Scan for the cell matching the given text and deliver its (X, Y) coordinate at center. 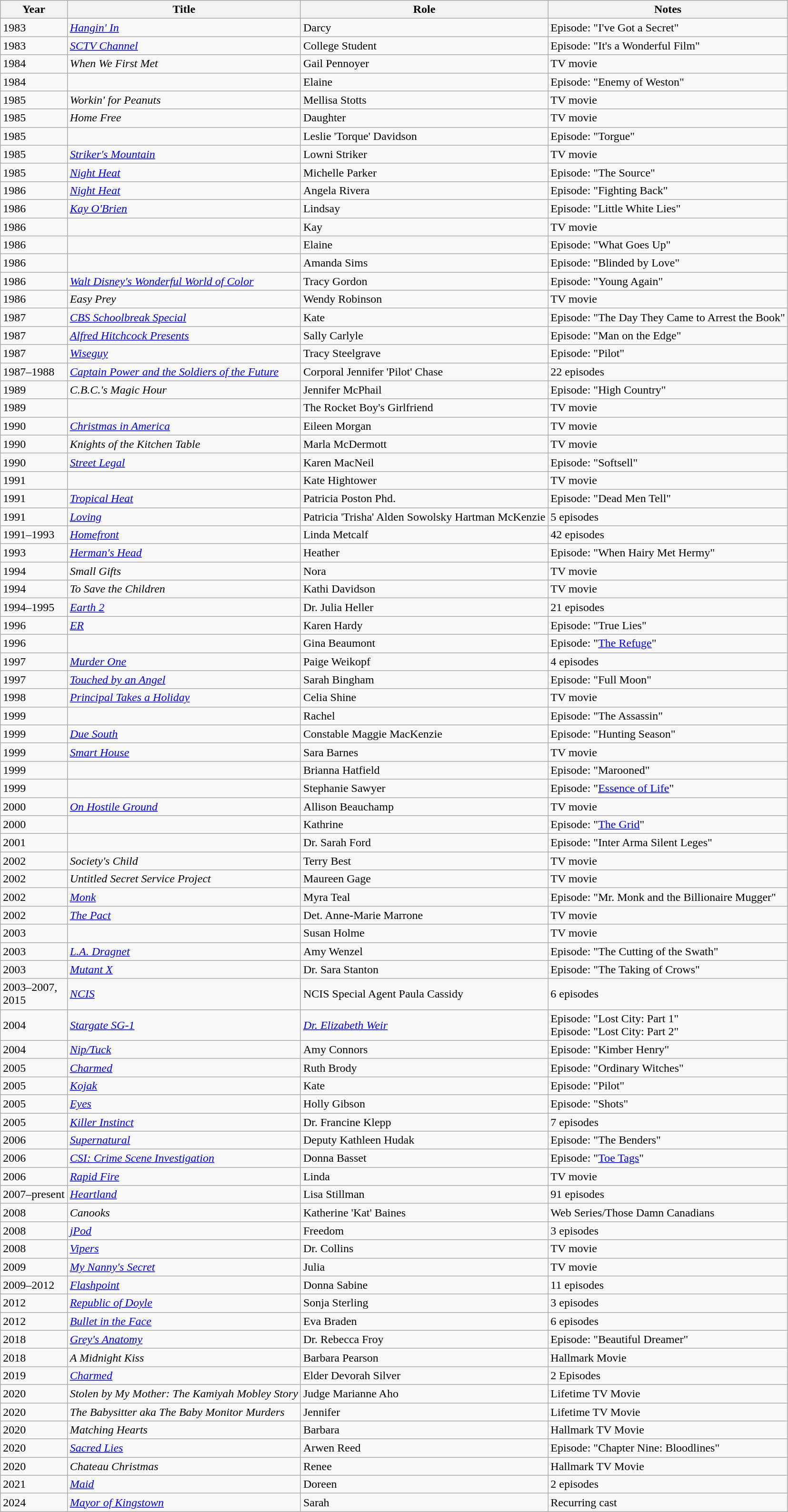
Episode: "The Assassin" (668, 716)
Elder Devorah Silver (424, 1375)
Episode: "Mr. Monk and the Billionaire Mugger" (668, 897)
Holly Gibson (424, 1104)
Maureen Gage (424, 879)
21 episodes (668, 607)
SCTV Channel (184, 46)
Notes (668, 10)
Episode: "Lost City: Part 1"Episode: "Lost City: Part 2" (668, 1025)
Republic of Doyle (184, 1303)
Vipers (184, 1249)
Sara Barnes (424, 752)
Doreen (424, 1484)
Walt Disney's Wonderful World of Color (184, 281)
Episode: "The Refuge" (668, 643)
Gail Pennoyer (424, 64)
Monk (184, 897)
Rapid Fire (184, 1176)
Due South (184, 734)
Deputy Kathleen Hudak (424, 1140)
Striker's Mountain (184, 154)
Judge Marianne Aho (424, 1393)
Renee (424, 1466)
Recurring cast (668, 1502)
2001 (34, 843)
Loving (184, 516)
Episode: "Chapter Nine: Bloodlines" (668, 1448)
Tropical Heat (184, 498)
Julia (424, 1267)
Christmas in America (184, 426)
Sarah Bingham (424, 680)
11 episodes (668, 1285)
Jennifer (424, 1412)
Stephanie Sawyer (424, 788)
Katherine 'Kat' Baines (424, 1213)
Supernatural (184, 1140)
Sonja Sterling (424, 1303)
Susan Holme (424, 933)
2019 (34, 1375)
Tracy Gordon (424, 281)
Arwen Reed (424, 1448)
2024 (34, 1502)
Maid (184, 1484)
Heartland (184, 1195)
Dr. Elizabeth Weir (424, 1025)
Title (184, 10)
Episode: "The Source" (668, 172)
Terry Best (424, 861)
Kathrine (424, 825)
Kay (424, 227)
C.B.C.'s Magic Hour (184, 390)
Untitled Secret Service Project (184, 879)
Linda (424, 1176)
Ruth Brody (424, 1067)
On Hostile Ground (184, 807)
Episode: "Ordinary Witches" (668, 1067)
Episode: "Dead Men Tell" (668, 498)
2009–2012 (34, 1285)
Episode: "Man on the Edge" (668, 336)
Hallmark Movie (668, 1357)
Donna Sabine (424, 1285)
Episode: "Blinded by Love" (668, 263)
Leslie 'Torque' Davidson (424, 136)
Episode: "Marooned" (668, 770)
Episode: "Fighting Back" (668, 190)
Grey's Anatomy (184, 1339)
Web Series/Those Damn Canadians (668, 1213)
Brianna Hatfield (424, 770)
91 episodes (668, 1195)
Episode: "What Goes Up" (668, 245)
22 episodes (668, 372)
CSI: Crime Scene Investigation (184, 1158)
Dr. Sara Stanton (424, 969)
2021 (34, 1484)
Small Gifts (184, 571)
Dr. Francine Klepp (424, 1122)
Kate Hightower (424, 480)
Eva Braden (424, 1321)
Episode: "Torgue" (668, 136)
42 episodes (668, 535)
Canooks (184, 1213)
Principal Takes a Holiday (184, 698)
Episode: "Enemy of Weston" (668, 82)
Stolen by My Mother: The Kamiyah Mobley Story (184, 1393)
To Save the Children (184, 589)
Eyes (184, 1104)
Jennifer McPhail (424, 390)
Episode: "The Day They Came to Arrest the Book" (668, 317)
L.A. Dragnet (184, 951)
Mayor of Kingstown (184, 1502)
Patricia 'Trisha' Alden Sowolsky Hartman McKenzie (424, 516)
Flashpoint (184, 1285)
Dr. Sarah Ford (424, 843)
2009 (34, 1267)
Homefront (184, 535)
Daughter (424, 118)
Role (424, 10)
Dr. Collins (424, 1249)
Home Free (184, 118)
Alfred Hitchcock Presents (184, 336)
Lowni Striker (424, 154)
2003–2007, 2015 (34, 994)
Episode: "The Grid" (668, 825)
Eileen Morgan (424, 426)
Mutant X (184, 969)
Episode: "I've Got a Secret" (668, 28)
Paige Weikopf (424, 662)
Freedom (424, 1231)
Darcy (424, 28)
Amy Wenzel (424, 951)
ER (184, 625)
Society's Child (184, 861)
Amy Connors (424, 1049)
Amanda Sims (424, 263)
Smart House (184, 752)
The Pact (184, 915)
NCIS (184, 994)
Angela Rivera (424, 190)
5 episodes (668, 516)
Episode: "True Lies" (668, 625)
Episode: "The Cutting of the Swath" (668, 951)
Murder One (184, 662)
Lindsay (424, 208)
Kojak (184, 1086)
Episode: "Toe Tags" (668, 1158)
Heather (424, 553)
2 Episodes (668, 1375)
Episode: "Beautiful Dreamer" (668, 1339)
Earth 2 (184, 607)
Corporal Jennifer 'Pilot' Chase (424, 372)
Constable Maggie MacKenzie (424, 734)
Hangin' In (184, 28)
Wiseguy (184, 354)
1998 (34, 698)
The Babysitter aka The Baby Monitor Murders (184, 1412)
jPod (184, 1231)
Nora (424, 571)
Episode: "Little White Lies" (668, 208)
4 episodes (668, 662)
Karen MacNeil (424, 462)
Killer Instinct (184, 1122)
Episode: "Inter Arma Silent Leges" (668, 843)
1993 (34, 553)
Dr. Rebecca Froy (424, 1339)
Episode: "When Hairy Met Hermy" (668, 553)
Sacred Lies (184, 1448)
Wendy Robinson (424, 299)
Gina Beaumont (424, 643)
NCIS Special Agent Paula Cassidy (424, 994)
Touched by an Angel (184, 680)
Mellisa Stotts (424, 100)
Karen Hardy (424, 625)
Chateau Christmas (184, 1466)
Episode: "The Benders" (668, 1140)
Dr. Julia Heller (424, 607)
A Midnight Kiss (184, 1357)
Lisa Stillman (424, 1195)
Episode: "Shots" (668, 1104)
Det. Anne-Marie Marrone (424, 915)
Allison Beauchamp (424, 807)
My Nanny's Secret (184, 1267)
2007–present (34, 1195)
1994–1995 (34, 607)
Episode: "Kimber Henry" (668, 1049)
Matching Hearts (184, 1430)
Stargate SG-1 (184, 1025)
Captain Power and the Soldiers of the Future (184, 372)
Herman's Head (184, 553)
Barbara (424, 1430)
Episode: "Young Again" (668, 281)
Celia Shine (424, 698)
Barbara Pearson (424, 1357)
Episode: "High Country" (668, 390)
1987–1988 (34, 372)
Donna Basset (424, 1158)
Kathi Davidson (424, 589)
Easy Prey (184, 299)
Street Legal (184, 462)
Episode: "The Taking of Crows" (668, 969)
Nip/Tuck (184, 1049)
Patricia Poston Phd. (424, 498)
CBS Schoolbreak Special (184, 317)
Sally Carlyle (424, 336)
Episode: "It's a Wonderful Film" (668, 46)
1991–1993 (34, 535)
College Student (424, 46)
Episode: "Essence of Life" (668, 788)
Tracy Steelgrave (424, 354)
Workin' for Peanuts (184, 100)
Knights of the Kitchen Table (184, 444)
Rachel (424, 716)
2 episodes (668, 1484)
Sarah (424, 1502)
The Rocket Boy's Girlfriend (424, 408)
Episode: "Full Moon" (668, 680)
Kay O'Brien (184, 208)
Michelle Parker (424, 172)
Year (34, 10)
Marla McDermott (424, 444)
Myra Teal (424, 897)
Linda Metcalf (424, 535)
When We First Met (184, 64)
Bullet in the Face (184, 1321)
Episode: "Softsell" (668, 462)
7 episodes (668, 1122)
Episode: "Hunting Season" (668, 734)
